Find where the given text appears and provide that cell's center as [X, Y] coordinate. 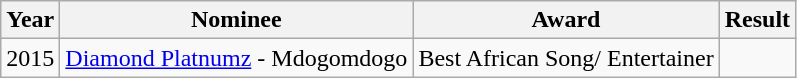
Best African Song/ Entertainer [566, 58]
2015 [30, 58]
Nominee [236, 20]
Result [757, 20]
Year [30, 20]
Award [566, 20]
Diamond Platnumz - Mdogomdogo [236, 58]
